Return [X, Y] of the center of cell containing provided text 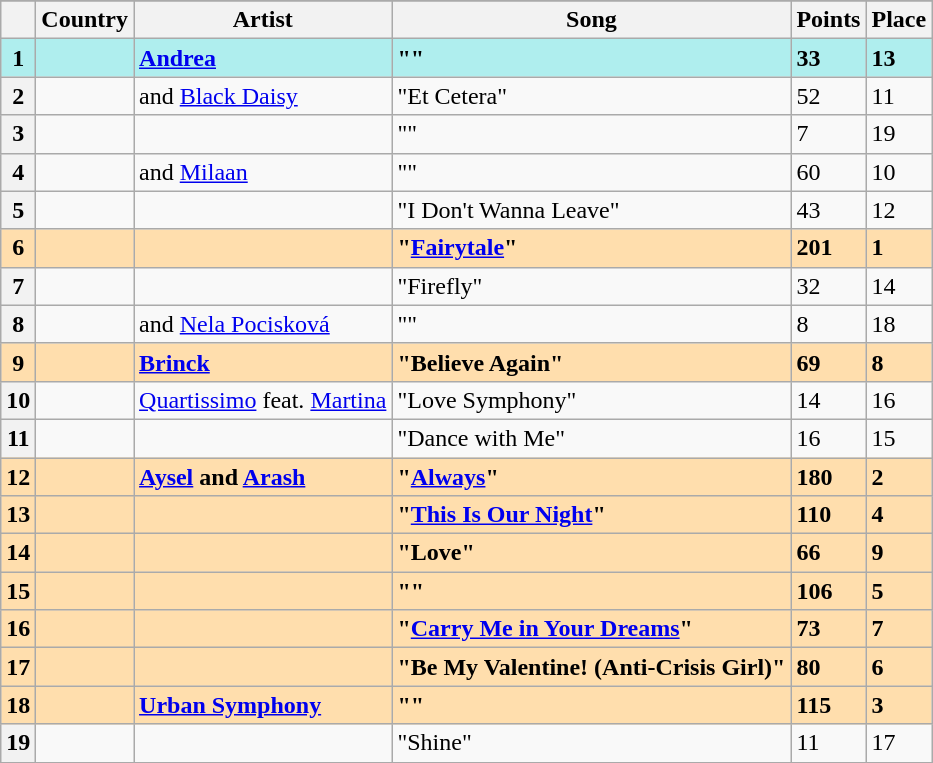
Urban Symphony [263, 705]
33 [828, 58]
73 [828, 629]
Place [899, 20]
"I Don't Wanna Leave" [592, 210]
43 [828, 210]
Andrea [263, 58]
and Nela Pocisková [263, 324]
69 [828, 362]
Song [592, 20]
52 [828, 96]
"Et Cetera" [592, 96]
"Love" [592, 553]
180 [828, 477]
80 [828, 667]
"Shine" [592, 743]
"Believe Again" [592, 362]
Points [828, 20]
"Always" [592, 477]
"This Is Our Night" [592, 515]
"Dance with Me" [592, 438]
115 [828, 705]
"Love Symphony" [592, 400]
and Black Daisy [263, 96]
"Carry Me in Your Dreams" [592, 629]
Brinck [263, 362]
110 [828, 515]
Artist [263, 20]
Aysel and Arash [263, 477]
Country [85, 20]
and Milaan [263, 172]
Quartissimo feat. Martina [263, 400]
201 [828, 248]
"Be My Valentine! (Anti-Crisis Girl)" [592, 667]
"Firefly" [592, 286]
32 [828, 286]
66 [828, 553]
60 [828, 172]
"Fairytale" [592, 248]
106 [828, 591]
